Search for the cell housing the specified text and yield its (x, y) center coordinate. 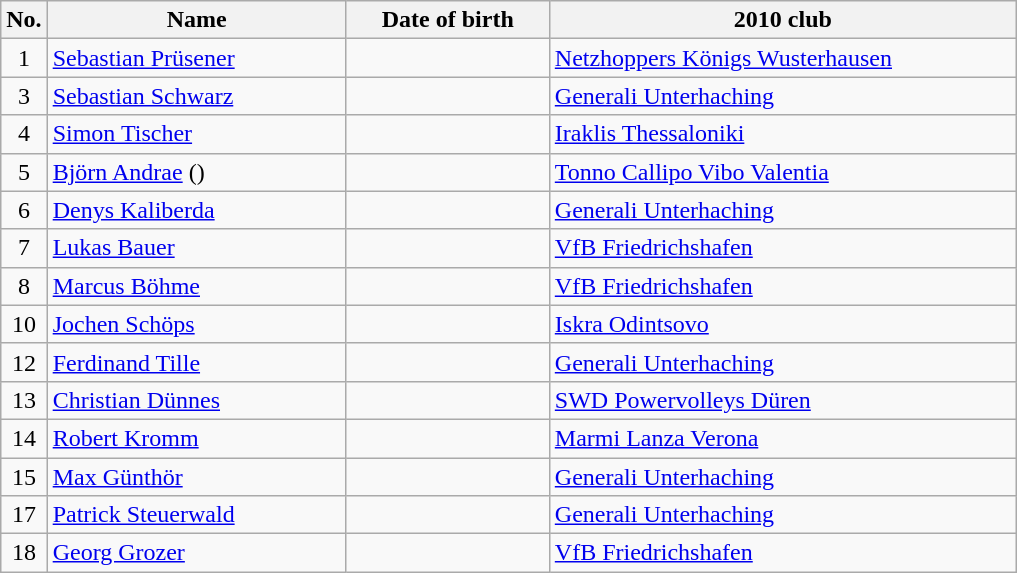
Christian Dünnes (196, 400)
Lukas Bauer (196, 248)
SWD Powervolleys Düren (782, 400)
Ferdinand Tille (196, 362)
Georg Grozer (196, 553)
15 (24, 477)
Denys Kaliberda (196, 210)
Max Günthör (196, 477)
Sebastian Schwarz (196, 96)
Marmi Lanza Verona (782, 438)
3 (24, 96)
No. (24, 20)
Jochen Schöps (196, 324)
2010 club (782, 20)
8 (24, 286)
Iskra Odintsovo (782, 324)
Robert Kromm (196, 438)
Date of birth (448, 20)
7 (24, 248)
12 (24, 362)
Tonno Callipo Vibo Valentia (782, 172)
1 (24, 58)
Patrick Steuerwald (196, 515)
Sebastian Prüsener (196, 58)
18 (24, 553)
4 (24, 134)
14 (24, 438)
Björn Andrae () (196, 172)
Simon Tischer (196, 134)
13 (24, 400)
Marcus Böhme (196, 286)
17 (24, 515)
Iraklis Thessaloniki (782, 134)
Name (196, 20)
10 (24, 324)
5 (24, 172)
Netzhoppers Königs Wusterhausen (782, 58)
6 (24, 210)
